Pinpoint the cell where the given text exists, returning its [X, Y] midpoint coordinate. 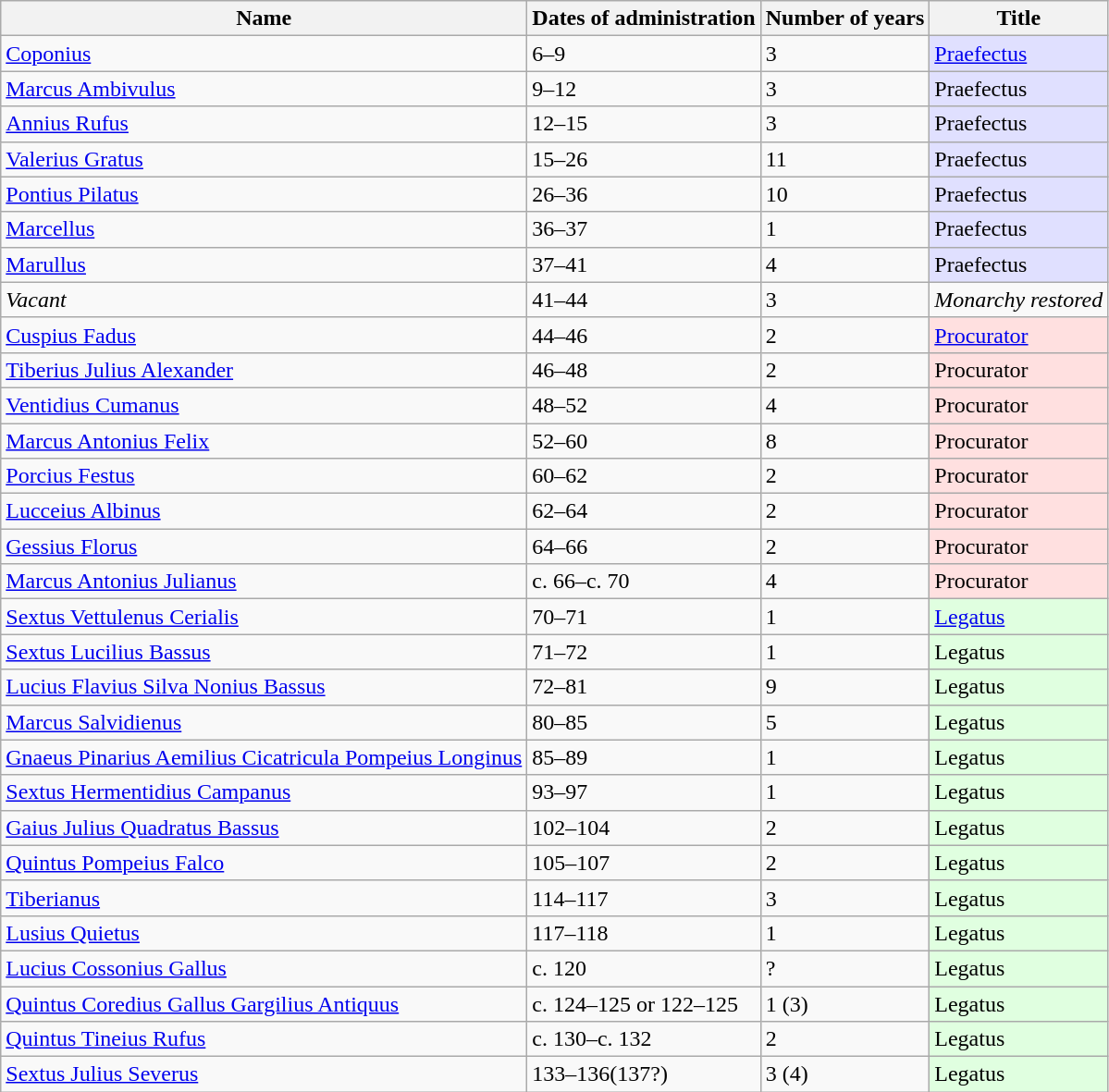
Lucceius Albinus [265, 511]
46–48 [644, 370]
12–15 [644, 124]
Vacant [265, 300]
Quintus Pompeius Falco [265, 863]
41–44 [644, 300]
Marullus [265, 264]
Tiberius Julius Alexander [265, 370]
Coponius [265, 54]
72–81 [644, 687]
Valerius Gratus [265, 159]
? [845, 968]
Porcius Festus [265, 476]
9–12 [644, 89]
9 [845, 687]
102–104 [644, 828]
26–36 [644, 194]
10 [845, 194]
15–26 [644, 159]
52–60 [644, 441]
Quintus Tineius Rufus [265, 1039]
117–118 [644, 933]
71–72 [644, 652]
8 [845, 441]
Tiberianus [265, 898]
Lucius Flavius Silva Nonius Bassus [265, 687]
Sextus Vettulenus Cerialis [265, 617]
Name [265, 18]
Sextus Julius Severus [265, 1074]
105–107 [644, 863]
62–64 [644, 511]
Marcus Salvidienus [265, 722]
Number of years [845, 18]
114–117 [644, 898]
60–62 [644, 476]
6–9 [644, 54]
Lucius Cossonius Gallus [265, 968]
Sextus Hermentidius Campanus [265, 792]
c. 130–c. 132 [644, 1039]
44–46 [644, 335]
133–136(137?) [644, 1074]
Title [1019, 18]
93–97 [644, 792]
11 [845, 159]
Monarchy restored [1019, 300]
Gnaeus Pinarius Aemilius Cicatricula Pompeius Longinus [265, 757]
37–41 [644, 264]
Ventidius Cumanus [265, 405]
Quintus Coredius Gallus Gargilius Antiquus [265, 1003]
Pontius Pilatus [265, 194]
Gaius Julius Quadratus Bassus [265, 828]
Marcus Antonius Felix [265, 441]
Sextus Lucilius Bassus [265, 652]
48–52 [644, 405]
5 [845, 722]
c. 66–c. 70 [644, 582]
Marcus Antonius Julianus [265, 582]
Marcellus [265, 229]
64–66 [644, 546]
Gessius Florus [265, 546]
Cuspius Fadus [265, 335]
Lusius Quietus [265, 933]
Dates of administration [644, 18]
80–85 [644, 722]
c. 120 [644, 968]
Marcus Ambivulus [265, 89]
Annius Rufus [265, 124]
c. 124–125 or 122–125 [644, 1003]
1 (3) [845, 1003]
85–89 [644, 757]
70–71 [644, 617]
3 (4) [845, 1074]
36–37 [644, 229]
